From the cell containing the given text, extract its center point as [x, y] coordinate. 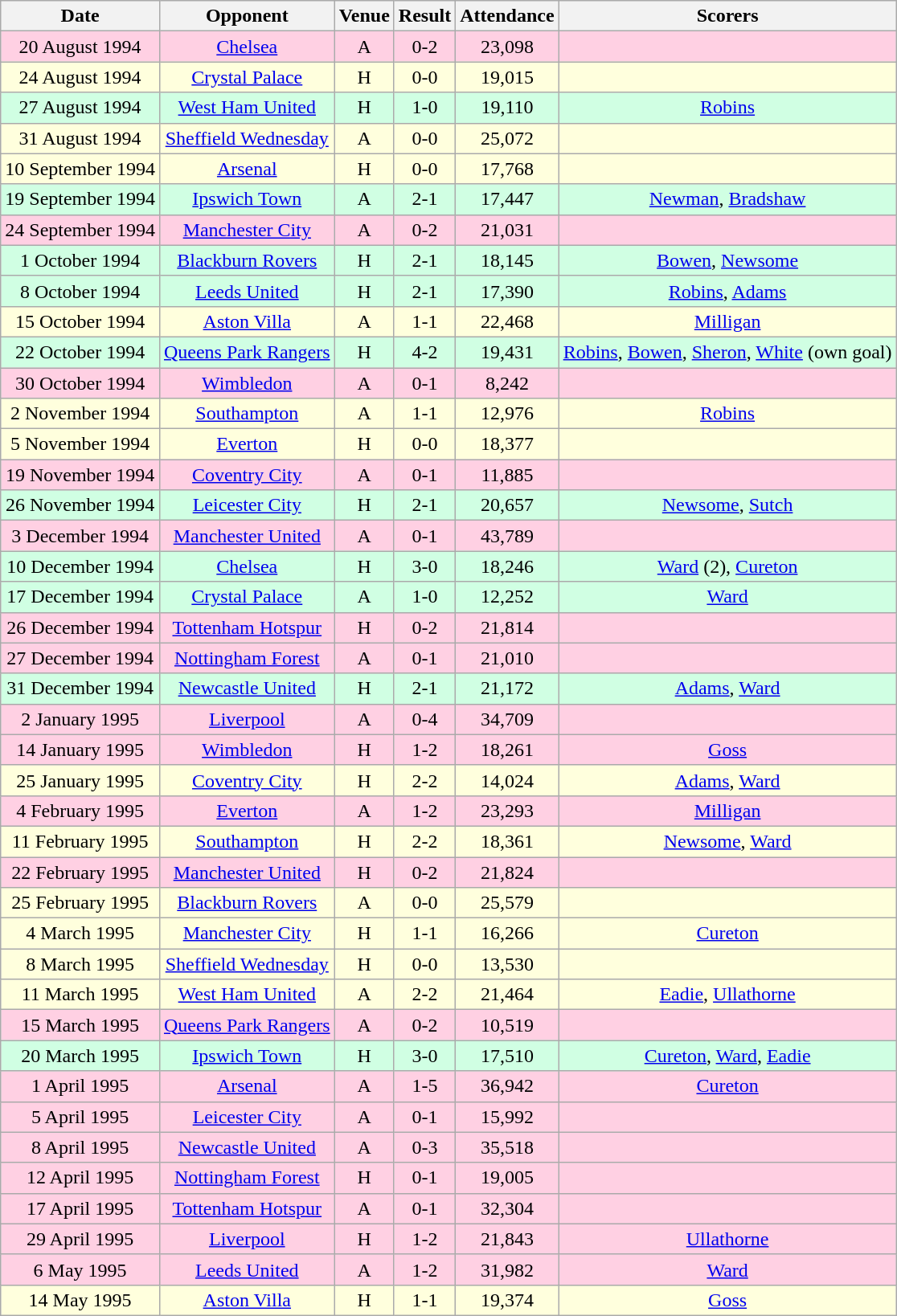
4 March 1995 [80, 934]
Newsome, Sutch [727, 505]
1 October 1994 [80, 260]
20 March 1995 [80, 1056]
5 November 1994 [80, 444]
26 December 1994 [80, 627]
30 October 1994 [80, 383]
18,145 [507, 260]
14 May 1995 [80, 1300]
11 February 1995 [80, 841]
18,377 [507, 444]
17 December 1994 [80, 597]
8,242 [507, 383]
31 December 1994 [80, 689]
25,579 [507, 903]
18,361 [507, 841]
24 September 1994 [80, 230]
Newsome, Ward [727, 841]
25 February 1995 [80, 903]
23,098 [507, 47]
17,768 [507, 169]
29 April 1995 [80, 1239]
Robins, Bowen, Sheron, White (own goal) [727, 352]
27 August 1994 [80, 108]
8 March 1995 [80, 964]
0-3 [424, 1147]
13,530 [507, 964]
10 December 1994 [80, 566]
19,431 [507, 352]
Cureton, Ward, Eadie [727, 1056]
1-5 [424, 1086]
11 March 1995 [80, 995]
26 November 1994 [80, 505]
20 August 1994 [80, 47]
22,468 [507, 321]
11,885 [507, 475]
21,010 [507, 658]
8 April 1995 [80, 1147]
Result [424, 16]
19 September 1994 [80, 199]
18,246 [507, 566]
17,510 [507, 1056]
12 April 1995 [80, 1178]
3 December 1994 [80, 536]
10 September 1994 [80, 169]
19,110 [507, 108]
Newman, Bradshaw [727, 199]
34,709 [507, 719]
14 January 1995 [80, 750]
17 April 1995 [80, 1208]
15 March 1995 [80, 1025]
12,976 [507, 414]
17,390 [507, 291]
15 October 1994 [80, 321]
24 August 1994 [80, 77]
15,992 [507, 1117]
1 April 1995 [80, 1086]
4 February 1995 [80, 811]
20,657 [507, 505]
5 April 1995 [80, 1117]
Scorers [727, 16]
19,015 [507, 77]
4-2 [424, 352]
21,172 [507, 689]
19,374 [507, 1300]
10,519 [507, 1025]
22 October 1994 [80, 352]
31 August 1994 [80, 138]
21,031 [507, 230]
Ward (2), Cureton [727, 566]
32,304 [507, 1208]
21,814 [507, 627]
21,824 [507, 872]
19,005 [507, 1178]
6 May 1995 [80, 1269]
19 November 1994 [80, 475]
25 January 1995 [80, 780]
2 January 1995 [80, 719]
Opponent [247, 16]
35,518 [507, 1147]
18,261 [507, 750]
16,266 [507, 934]
23,293 [507, 811]
12,252 [507, 597]
Attendance [507, 16]
8 October 1994 [80, 291]
21,843 [507, 1239]
Ullathorne [727, 1239]
25,072 [507, 138]
0-4 [424, 719]
17,447 [507, 199]
Date [80, 16]
Venue [364, 16]
Bowen, Newsome [727, 260]
27 December 1994 [80, 658]
36,942 [507, 1086]
14,024 [507, 780]
Eadie, Ullathorne [727, 995]
43,789 [507, 536]
2 November 1994 [80, 414]
21,464 [507, 995]
Robins, Adams [727, 291]
31,982 [507, 1269]
22 February 1995 [80, 872]
